Extract the (X, Y) coordinate from the center of the cell holding the provided text.  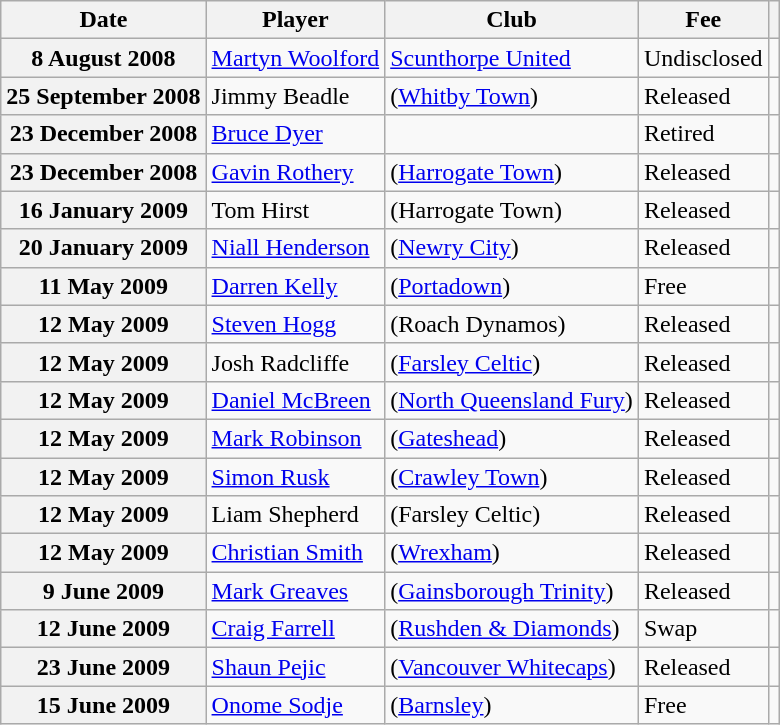
Retired (703, 134)
15 June 2009 (104, 705)
25 September 2008 (104, 96)
Bruce Dyer (296, 134)
Scunthorpe United (512, 58)
Simon Rusk (296, 477)
8 August 2008 (104, 58)
Craig Farrell (296, 629)
Player (296, 20)
12 June 2009 (104, 629)
(Portadown) (512, 286)
(Crawley Town) (512, 477)
Shaun Pejic (296, 667)
11 May 2009 (104, 286)
(Gateshead) (512, 438)
Mark Greaves (296, 591)
Fee (703, 20)
(Whitby Town) (512, 96)
16 January 2009 (104, 210)
Liam Shepherd (296, 515)
Christian Smith (296, 553)
(Gainsborough Trinity) (512, 591)
Jimmy Beadle (296, 96)
9 June 2009 (104, 591)
(Barnsley) (512, 705)
Club (512, 20)
Tom Hirst (296, 210)
Undisclosed (703, 58)
Niall Henderson (296, 248)
(North Queensland Fury) (512, 400)
20 January 2009 (104, 248)
23 June 2009 (104, 667)
Swap (703, 629)
Gavin Rothery (296, 172)
(Roach Dynamos) (512, 324)
(Newry City) (512, 248)
Onome Sodje (296, 705)
Steven Hogg (296, 324)
Martyn Woolford (296, 58)
Date (104, 20)
(Vancouver Whitecaps) (512, 667)
Mark Robinson (296, 438)
(Rushden & Diamonds) (512, 629)
Darren Kelly (296, 286)
(Wrexham) (512, 553)
Daniel McBreen (296, 400)
Josh Radcliffe (296, 362)
